From the cell containing the given text, extract its center point as (x, y) coordinate. 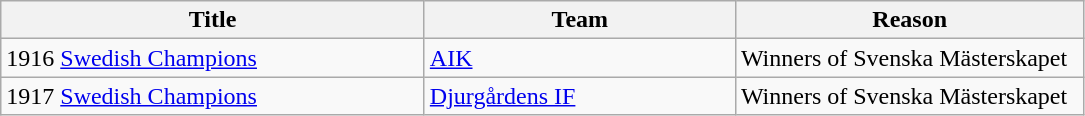
AIK (580, 58)
Team (580, 20)
Djurgårdens IF (580, 96)
Reason (910, 20)
1916 Swedish Champions (213, 58)
1917 Swedish Champions (213, 96)
Title (213, 20)
